Identify which cell holds the provided text, then report its [X, Y] central coordinate. 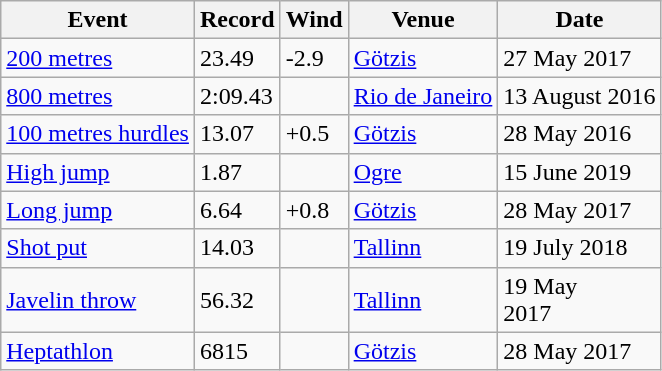
27 May 2017 [580, 58]
-2.9 [314, 58]
13.07 [237, 134]
+0.5 [314, 134]
Ogre [423, 172]
Javelin throw [98, 300]
+0.8 [314, 210]
15 June 2019 [580, 172]
High jump [98, 172]
6.64 [237, 210]
Shot put [98, 248]
100 metres hurdles [98, 134]
28 May 2016 [580, 134]
13 August 2016 [580, 96]
23.49 [237, 58]
6815 [237, 351]
Heptathlon [98, 351]
Date [580, 20]
14.03 [237, 248]
1.87 [237, 172]
Long jump [98, 210]
Event [98, 20]
2:09.43 [237, 96]
Wind [314, 20]
Rio de Janeiro [423, 96]
Venue [423, 20]
800 metres [98, 96]
56.32 [237, 300]
200 metres [98, 58]
Record [237, 20]
19 May2017 [580, 300]
19 July 2018 [580, 248]
